Determine the [x, y] coordinate at the center of the cell enclosing the given text.  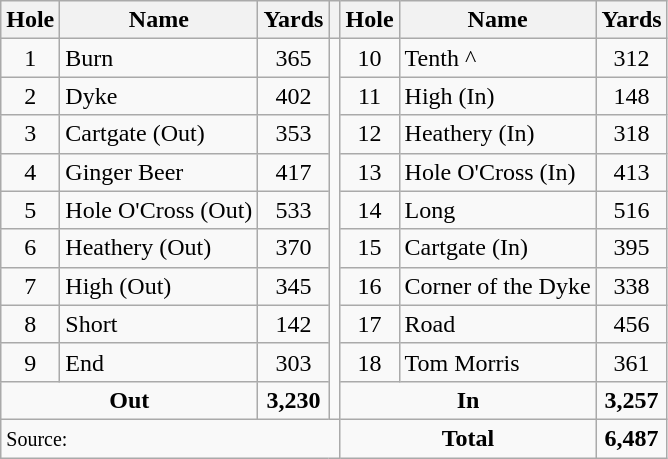
142 [294, 324]
7 [30, 286]
318 [632, 134]
370 [294, 248]
Long [498, 210]
8 [30, 324]
6,487 [632, 438]
Ginger Beer [159, 172]
Heathery (Out) [159, 248]
Hole O'Cross (In) [498, 172]
In [468, 400]
338 [632, 286]
High (In) [498, 96]
Road [498, 324]
17 [370, 324]
413 [632, 172]
16 [370, 286]
365 [294, 58]
Out [130, 400]
402 [294, 96]
Burn [159, 58]
353 [294, 134]
Corner of the Dyke [498, 286]
Tom Morris [498, 362]
15 [370, 248]
Cartgate (In) [498, 248]
6 [30, 248]
1 [30, 58]
4 [30, 172]
Source: [170, 438]
Tenth ^ [498, 58]
417 [294, 172]
303 [294, 362]
Hole O'Cross (Out) [159, 210]
End [159, 362]
456 [632, 324]
361 [632, 362]
11 [370, 96]
395 [632, 248]
14 [370, 210]
148 [632, 96]
345 [294, 286]
Dyke [159, 96]
Heathery (In) [498, 134]
312 [632, 58]
9 [30, 362]
3 [30, 134]
5 [30, 210]
3,230 [294, 400]
Short [159, 324]
High (Out) [159, 286]
3,257 [632, 400]
533 [294, 210]
10 [370, 58]
2 [30, 96]
13 [370, 172]
18 [370, 362]
516 [632, 210]
Total [468, 438]
Cartgate (Out) [159, 134]
12 [370, 134]
